Locate the cell with the specified text and output its (x, y) center coordinate. 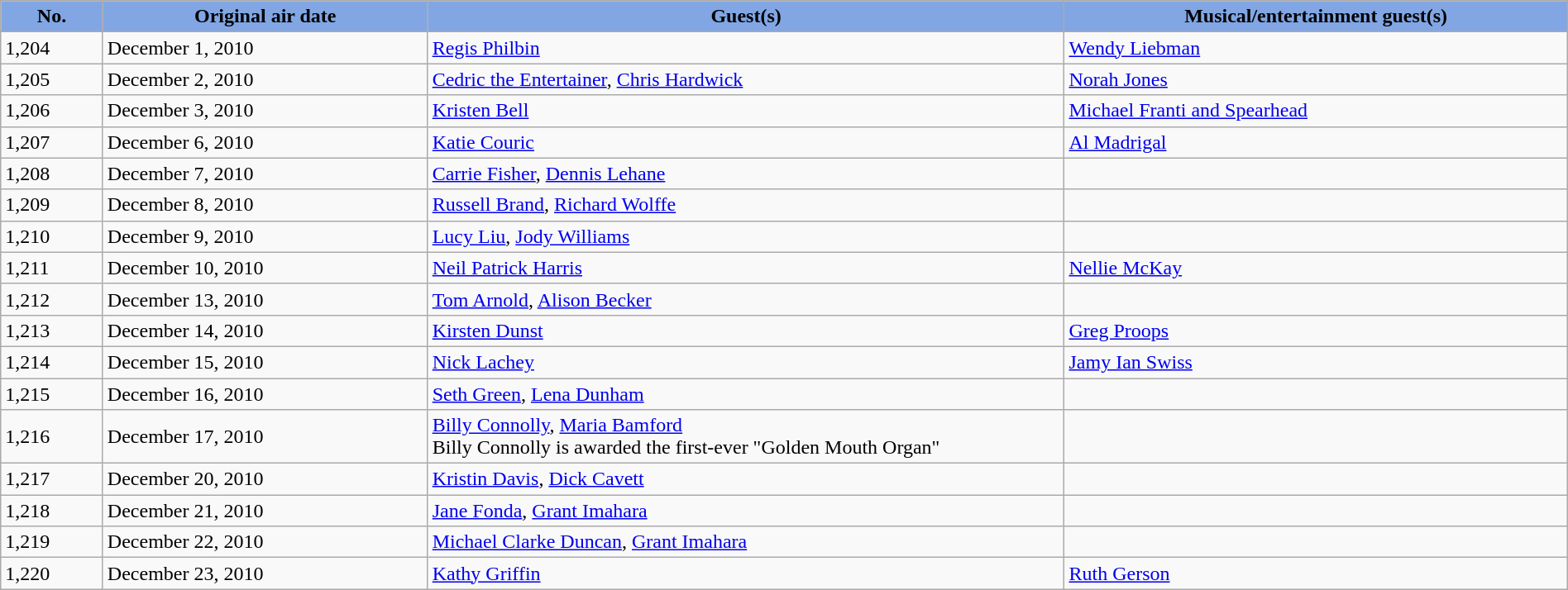
December 13, 2010 (265, 299)
December 17, 2010 (265, 436)
Billy Connolly, Maria BamfordBilly Connolly is awarded the first-ever "Golden Mouth Organ" (746, 436)
Ruth Gerson (1316, 573)
1,214 (52, 362)
1,220 (52, 573)
Guest(s) (746, 17)
Kristin Davis, Dick Cavett (746, 479)
December 14, 2010 (265, 331)
1,211 (52, 268)
December 16, 2010 (265, 394)
Wendy Liebman (1316, 48)
1,208 (52, 174)
Musical/entertainment guest(s) (1316, 17)
Katie Couric (746, 142)
December 21, 2010 (265, 511)
December 10, 2010 (265, 268)
No. (52, 17)
December 22, 2010 (265, 542)
1,209 (52, 205)
1,205 (52, 79)
December 9, 2010 (265, 236)
Tom Arnold, Alison Becker (746, 299)
December 6, 2010 (265, 142)
Al Madrigal (1316, 142)
Kirsten Dunst (746, 331)
1,212 (52, 299)
Jamy Ian Swiss (1316, 362)
Michael Franti and Spearhead (1316, 111)
Cedric the Entertainer, Chris Hardwick (746, 79)
December 7, 2010 (265, 174)
1,217 (52, 479)
Seth Green, Lena Dunham (746, 394)
December 15, 2010 (265, 362)
1,207 (52, 142)
Original air date (265, 17)
1,218 (52, 511)
Russell Brand, Richard Wolffe (746, 205)
1,216 (52, 436)
December 20, 2010 (265, 479)
Lucy Liu, Jody Williams (746, 236)
1,219 (52, 542)
December 3, 2010 (265, 111)
December 8, 2010 (265, 205)
Neil Patrick Harris (746, 268)
1,215 (52, 394)
Greg Proops (1316, 331)
Nick Lachey (746, 362)
Regis Philbin (746, 48)
1,204 (52, 48)
Michael Clarke Duncan, Grant Imahara (746, 542)
December 2, 2010 (265, 79)
December 1, 2010 (265, 48)
Kristen Bell (746, 111)
Carrie Fisher, Dennis Lehane (746, 174)
December 23, 2010 (265, 573)
Kathy Griffin (746, 573)
Norah Jones (1316, 79)
1,206 (52, 111)
1,210 (52, 236)
Jane Fonda, Grant Imahara (746, 511)
1,213 (52, 331)
Nellie McKay (1316, 268)
